Identify which cell holds the provided text, then report its (x, y) central coordinate. 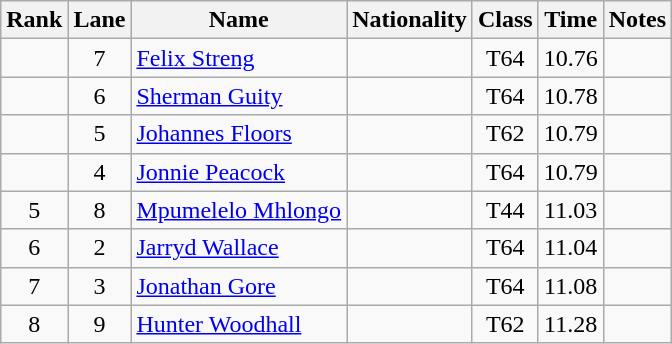
Jonnie Peacock (239, 172)
11.08 (570, 286)
Name (239, 20)
11.03 (570, 210)
Jonathan Gore (239, 286)
Mpumelelo Mhlongo (239, 210)
T44 (505, 210)
Hunter Woodhall (239, 324)
Felix Streng (239, 58)
Notes (637, 20)
9 (100, 324)
Johannes Floors (239, 134)
Lane (100, 20)
3 (100, 286)
10.78 (570, 96)
Time (570, 20)
Jarryd Wallace (239, 248)
Sherman Guity (239, 96)
Rank (34, 20)
Nationality (410, 20)
Class (505, 20)
11.04 (570, 248)
4 (100, 172)
11.28 (570, 324)
2 (100, 248)
10.76 (570, 58)
